Scan for the cell matching the given text and deliver its (X, Y) coordinate at center. 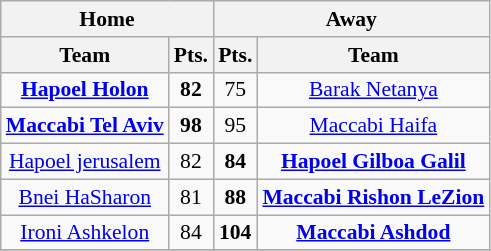
81 (191, 197)
Maccabi Rishon LeZion (373, 197)
88 (235, 197)
Home (107, 19)
98 (191, 126)
Maccabi Tel Aviv (85, 126)
95 (235, 126)
Ironi Ashkelon (85, 233)
104 (235, 233)
Hapoel Holon (85, 90)
Hapoel Gilboa Galil (373, 162)
Hapoel jerusalem (85, 162)
Maccabi Haifa (373, 126)
75 (235, 90)
Away (351, 19)
Maccabi Ashdod (373, 233)
Barak Netanya (373, 90)
Bnei HaSharon (85, 197)
